Search for the cell housing the specified text and yield its [x, y] center coordinate. 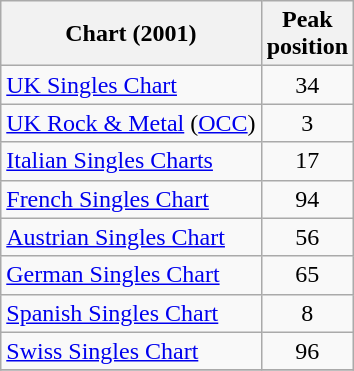
94 [307, 199]
Chart (2001) [131, 34]
56 [307, 237]
Swiss Singles Chart [131, 351]
Spanish Singles Chart [131, 313]
34 [307, 85]
65 [307, 275]
UK Rock & Metal (OCC) [131, 123]
Peakposition [307, 34]
96 [307, 351]
17 [307, 161]
French Singles Chart [131, 199]
Austrian Singles Chart [131, 237]
UK Singles Chart [131, 85]
Italian Singles Charts [131, 161]
3 [307, 123]
German Singles Chart [131, 275]
8 [307, 313]
